Output the (X, Y) coordinate of the center of the cell containing the given text.  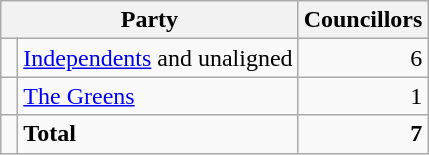
Independents and unaligned (158, 58)
Total (158, 134)
Party (150, 20)
1 (363, 96)
The Greens (158, 96)
7 (363, 134)
Councillors (363, 20)
6 (363, 58)
